Provide the (x, y) coordinate of the cell's center where the given text is located.  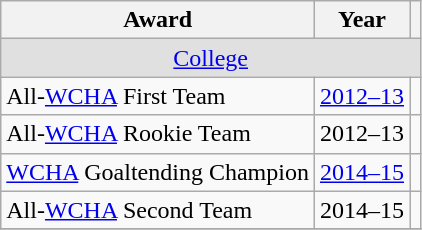
College (211, 58)
WCHA Goaltending Champion (158, 172)
Award (158, 20)
All-WCHA Second Team (158, 210)
All-WCHA First Team (158, 96)
Year (362, 20)
All-WCHA Rookie Team (158, 134)
